Identify which cell holds the provided text, then report its (X, Y) central coordinate. 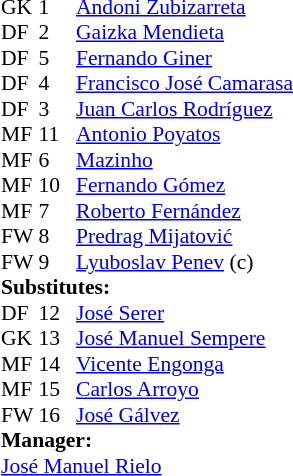
7 (57, 211)
Predrag Mijatović (184, 237)
Gaizka Mendieta (184, 33)
Lyuboslav Penev (c) (184, 262)
Roberto Fernández (184, 211)
Substitutes: (147, 287)
Mazinho (184, 160)
14 (57, 364)
5 (57, 58)
8 (57, 237)
Carlos Arroyo (184, 389)
10 (57, 185)
15 (57, 389)
Fernando Giner (184, 58)
4 (57, 83)
16 (57, 415)
José Serer (184, 313)
GK (20, 339)
Antonio Poyatos (184, 135)
Vicente Engonga (184, 364)
11 (57, 135)
Manager: (147, 441)
13 (57, 339)
3 (57, 109)
12 (57, 313)
Juan Carlos Rodríguez (184, 109)
Francisco José Camarasa (184, 83)
9 (57, 262)
José Manuel Sempere (184, 339)
Fernando Gómez (184, 185)
José Gálvez (184, 415)
2 (57, 33)
6 (57, 160)
